Extract the [X, Y] coordinate from the center of the cell holding the provided text.  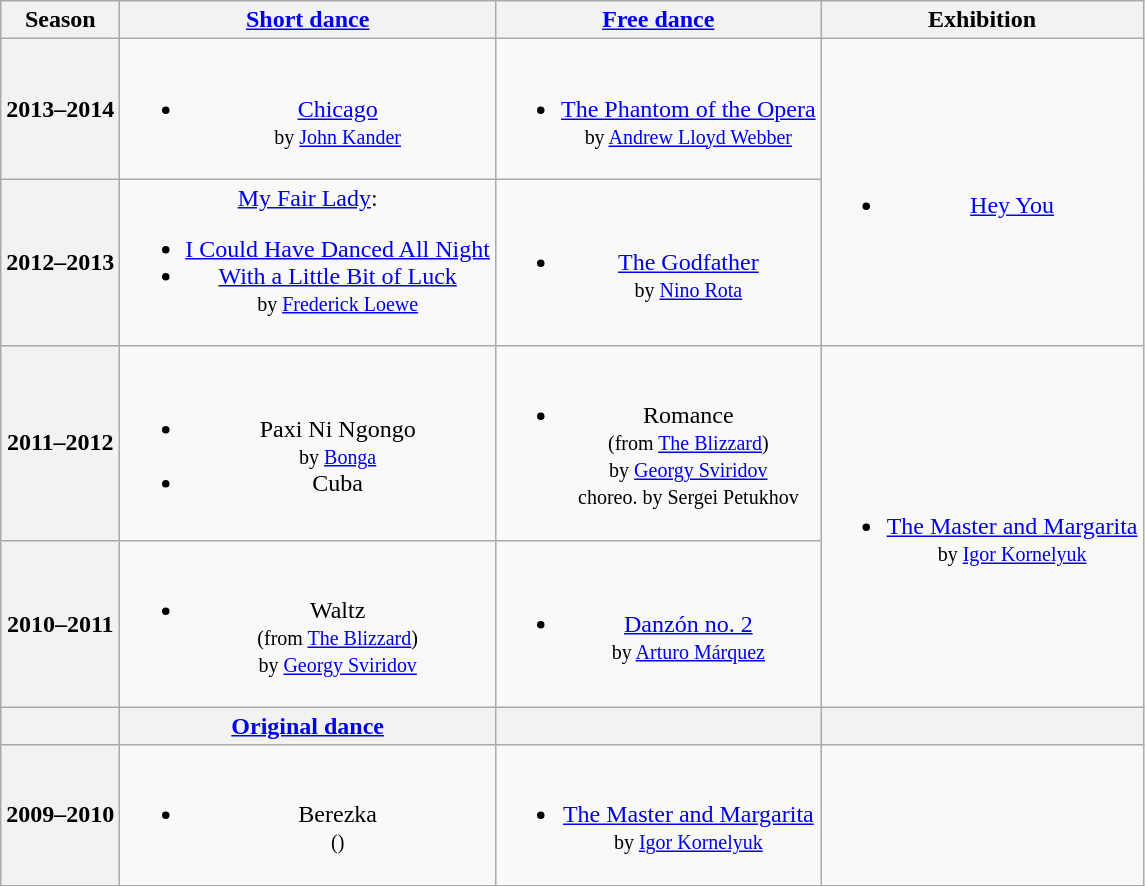
Short dance [308, 20]
Danzón no. 2 by Arturo Márquez [658, 624]
Original dance [308, 726]
Paxi Ni Ngongo by Bonga Cuba [308, 443]
2010–2011 [60, 624]
Waltz (from The Blizzard) by Georgy Sviridov [308, 624]
The Godfather by Nino Rota [658, 262]
2013–2014 [60, 109]
2012–2013 [60, 262]
Romance (from The Blizzard) by Georgy Sviridov choreo. by Sergei Petukhov [658, 443]
Chicago by John Kander [308, 109]
My Fair Lady:I Could Have Danced All NightWith a Little Bit of Luck by Frederick Loewe [308, 262]
2009–2010 [60, 815]
Hey You [982, 192]
2011–2012 [60, 443]
Exhibition [982, 20]
Season [60, 20]
Free dance [658, 20]
Berezka () [308, 815]
The Phantom of the Opera by Andrew Lloyd Webber [658, 109]
